Provide the [X, Y] coordinate of the cell's center where the given text is located.  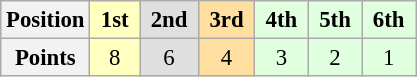
4 [226, 58]
2nd [170, 20]
4th [282, 20]
Position [46, 20]
6th [389, 20]
1st [115, 20]
2 [335, 58]
6 [170, 58]
3 [282, 58]
Points [46, 58]
1 [389, 58]
3rd [226, 20]
5th [335, 20]
8 [115, 58]
